For the text-containing cell, return its midpoint in (x, y) coordinate format. 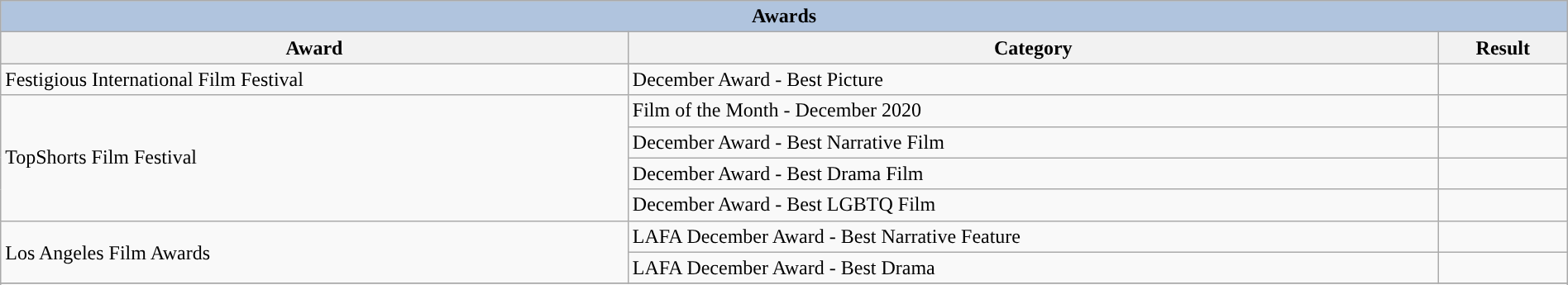
LAFA December Award - Best Narrative Feature (1033, 236)
Film of the Month - December 2020 (1033, 111)
Category (1033, 48)
TopShorts Film Festival (314, 158)
Award (314, 48)
December Award - Best Drama Film (1033, 173)
Los Angeles Film Awards (314, 252)
Festigious International Film Festival (314, 79)
LAFA December Award - Best Drama (1033, 268)
Result (1503, 48)
December Award - Best LGBTQ Film (1033, 205)
December Award - Best Picture (1033, 79)
December Award - Best Narrative Film (1033, 142)
Awards (784, 17)
